Return (X, Y) of the center of cell containing provided text 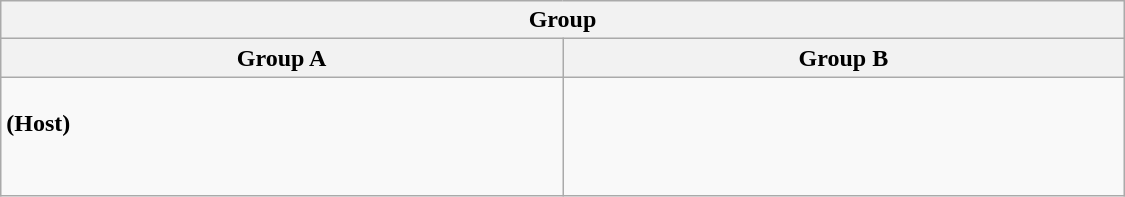
Group A (282, 58)
Group B (843, 58)
(Host) (282, 136)
Group (563, 20)
